Capture the cell that displays the provided text and extract its [X, Y] central coordinate. 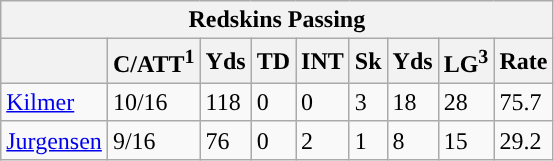
8 [412, 140]
118 [226, 102]
INT [323, 62]
LG3 [466, 62]
Jurgensen [54, 140]
28 [466, 102]
75.7 [524, 102]
C/ATT1 [154, 62]
1 [368, 140]
10/16 [154, 102]
2 [323, 140]
15 [466, 140]
TD [273, 62]
Redskins Passing [277, 20]
3 [368, 102]
Rate [524, 62]
Sk [368, 62]
18 [412, 102]
29.2 [524, 140]
9/16 [154, 140]
76 [226, 140]
Kilmer [54, 102]
